For the text-containing cell, return its midpoint in [X, Y] coordinate format. 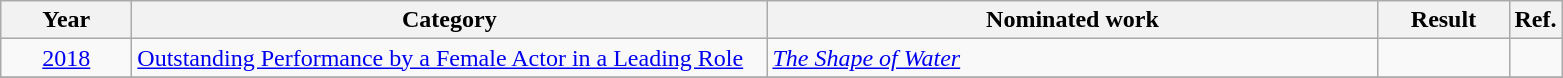
Result [1444, 20]
Nominated work [1072, 20]
The Shape of Water [1072, 58]
Year [66, 20]
Ref. [1536, 20]
2018 [66, 58]
Category [450, 20]
Outstanding Performance by a Female Actor in a Leading Role [450, 58]
